Extract the (x, y) coordinate from the center of the cell holding the provided text.  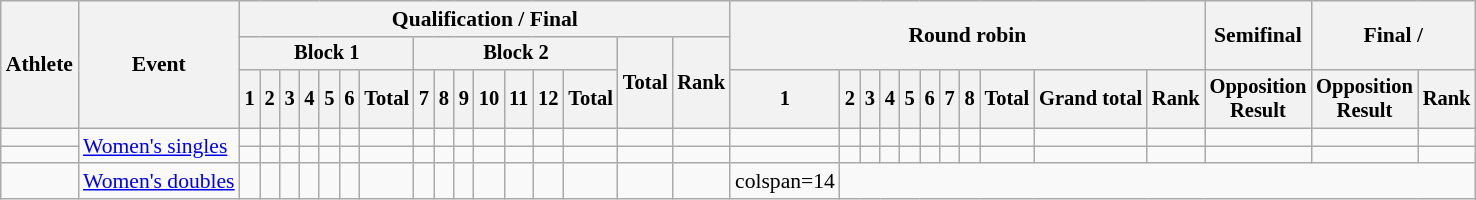
colspan=14 (785, 182)
12 (548, 99)
Round robin (968, 36)
11 (518, 99)
Grand total (1090, 99)
Block 2 (516, 54)
Qualification / Final (485, 19)
Women's singles (159, 146)
Block 1 (327, 54)
Women's doubles (159, 182)
Final / (1393, 36)
10 (489, 99)
Athlete (40, 64)
Semifinal (1258, 36)
Event (159, 64)
9 (464, 99)
